Detect which cell encompasses the target text, then output its [x, y] center coordinate. 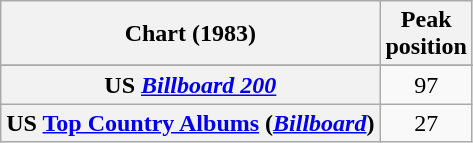
US Billboard 200 [190, 85]
US Top Country Albums (Billboard) [190, 123]
Chart (1983) [190, 34]
Peakposition [426, 34]
27 [426, 123]
97 [426, 85]
